Identify which cell holds the provided text, then report its [x, y] central coordinate. 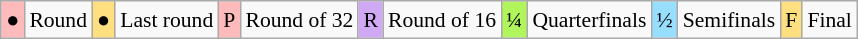
Last round [166, 20]
Round [58, 20]
F [791, 20]
Round of 16 [442, 20]
½ [664, 20]
Final [830, 20]
P [229, 20]
Semifinals [729, 20]
¼ [514, 20]
Round of 32 [299, 20]
R [370, 20]
Quarterfinals [589, 20]
